Scan for the cell matching the given text and deliver its (X, Y) coordinate at center. 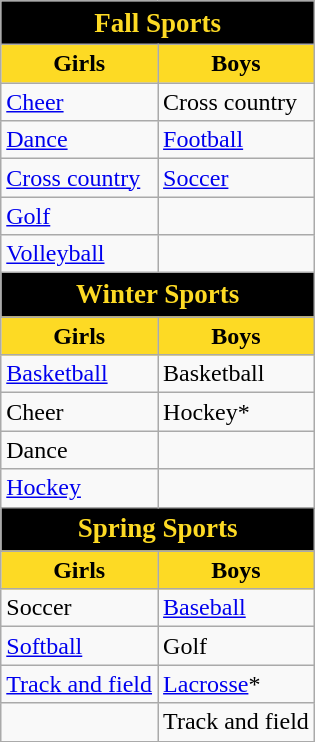
Hockey (80, 488)
Lacrosse* (236, 684)
Hockey* (236, 412)
Volleyball (80, 254)
Spring Sports (158, 529)
Softball (80, 646)
Fall Sports (158, 23)
Baseball (236, 608)
Winter Sports (158, 295)
Football (236, 140)
